Locate the cell with the specified text and output its (x, y) center coordinate. 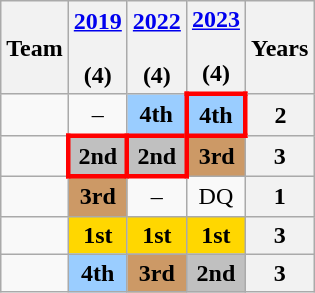
Years (279, 48)
2023(4) (216, 48)
DQ (216, 196)
1 (279, 196)
2022(4) (156, 48)
2019(4) (98, 48)
2 (279, 114)
Team (35, 48)
